For the text-containing cell, return its midpoint in [x, y] coordinate format. 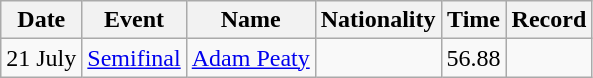
56.88 [474, 58]
Nationality [378, 20]
Adam Peaty [250, 58]
21 July [42, 58]
Name [250, 20]
Date [42, 20]
Semifinal [134, 58]
Event [134, 20]
Time [474, 20]
Record [549, 20]
